Provide the [x, y] coordinate of the cell's center where the given text is located.  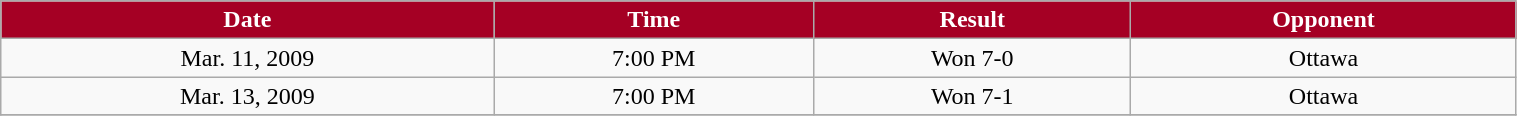
Date [248, 20]
Result [972, 20]
Mar. 11, 2009 [248, 58]
Opponent [1324, 20]
Won 7-0 [972, 58]
Time [654, 20]
Won 7-1 [972, 96]
Mar. 13, 2009 [248, 96]
